From the cell containing the given text, extract its center point as (x, y) coordinate. 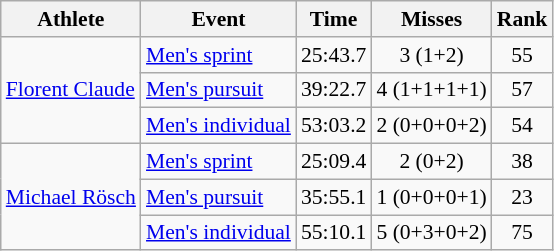
Misses (431, 19)
23 (522, 197)
55:10.1 (334, 233)
1 (0+0+0+1) (431, 197)
75 (522, 233)
5 (0+3+0+2) (431, 233)
57 (522, 90)
55 (522, 55)
54 (522, 126)
2 (0+2) (431, 162)
25:09.4 (334, 162)
25:43.7 (334, 55)
Time (334, 19)
38 (522, 162)
Florent Claude (71, 90)
Event (218, 19)
2 (0+0+0+2) (431, 126)
35:55.1 (334, 197)
Rank (522, 19)
39:22.7 (334, 90)
53:03.2 (334, 126)
4 (1+1+1+1) (431, 90)
3 (1+2) (431, 55)
Athlete (71, 19)
Michael Rösch (71, 198)
